Return the (X, Y) coordinate for the center point of the cell that contains the specified text.  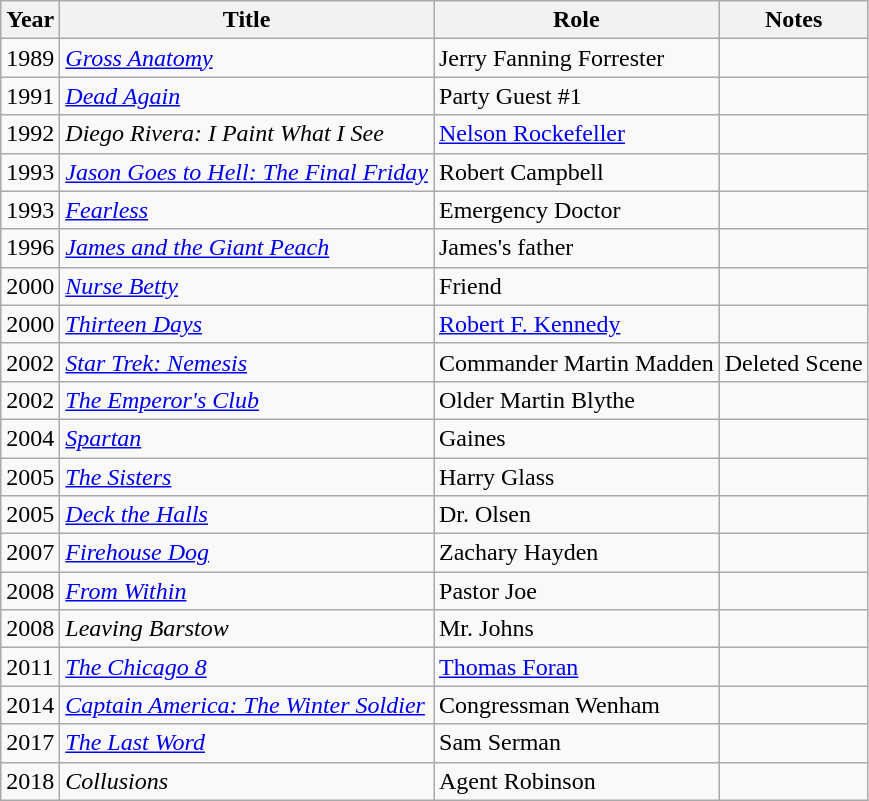
Zachary Hayden (577, 553)
From Within (247, 591)
Pastor Joe (577, 591)
Sam Serman (577, 743)
Collusions (247, 781)
Thomas Foran (577, 667)
Robert Campbell (577, 172)
The Emperor's Club (247, 400)
Captain America: The Winter Soldier (247, 705)
Agent Robinson (577, 781)
The Sisters (247, 477)
Title (247, 20)
Dr. Olsen (577, 515)
James and the Giant Peach (247, 248)
Gaines (577, 438)
Thirteen Days (247, 324)
2014 (30, 705)
Spartan (247, 438)
Year (30, 20)
Mr. Johns (577, 629)
Harry Glass (577, 477)
Nelson Rockefeller (577, 134)
1989 (30, 58)
2018 (30, 781)
Dead Again (247, 96)
James's father (577, 248)
1996 (30, 248)
Deck the Halls (247, 515)
Robert F. Kennedy (577, 324)
Older Martin Blythe (577, 400)
The Last Word (247, 743)
Jason Goes to Hell: The Final Friday (247, 172)
Jerry Fanning Forrester (577, 58)
Fearless (247, 210)
2007 (30, 553)
1992 (30, 134)
Party Guest #1 (577, 96)
Emergency Doctor (577, 210)
Firehouse Dog (247, 553)
Congressman Wenham (577, 705)
Star Trek: Nemesis (247, 362)
Role (577, 20)
1991 (30, 96)
Diego Rivera: I Paint What I See (247, 134)
Commander Martin Madden (577, 362)
Nurse Betty (247, 286)
Leaving Barstow (247, 629)
The Chicago 8 (247, 667)
2011 (30, 667)
Deleted Scene (794, 362)
Gross Anatomy (247, 58)
2004 (30, 438)
2017 (30, 743)
Notes (794, 20)
Friend (577, 286)
